Detect which cell encompasses the target text, then output its (X, Y) center coordinate. 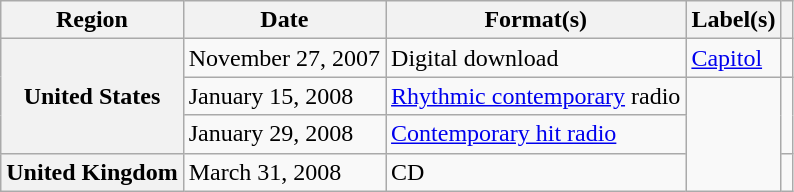
Format(s) (536, 20)
November 27, 2007 (284, 58)
United Kingdom (92, 172)
Digital download (536, 58)
Date (284, 20)
CD (536, 172)
Label(s) (734, 20)
March 31, 2008 (284, 172)
Capitol (734, 58)
Region (92, 20)
United States (92, 96)
January 15, 2008 (284, 96)
Contemporary hit radio (536, 134)
January 29, 2008 (284, 134)
Rhythmic contemporary radio (536, 96)
